Output the (x, y) coordinate of the center of the cell containing the given text.  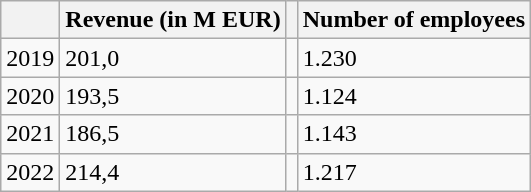
2020 (30, 96)
1.124 (414, 96)
Number of employees (414, 20)
2021 (30, 134)
2022 (30, 172)
186,5 (173, 134)
193,5 (173, 96)
1.230 (414, 58)
201,0 (173, 58)
1.143 (414, 134)
2019 (30, 58)
1.217 (414, 172)
214,4 (173, 172)
Revenue (in M EUR) (173, 20)
